Search for the cell housing the specified text and yield its (x, y) center coordinate. 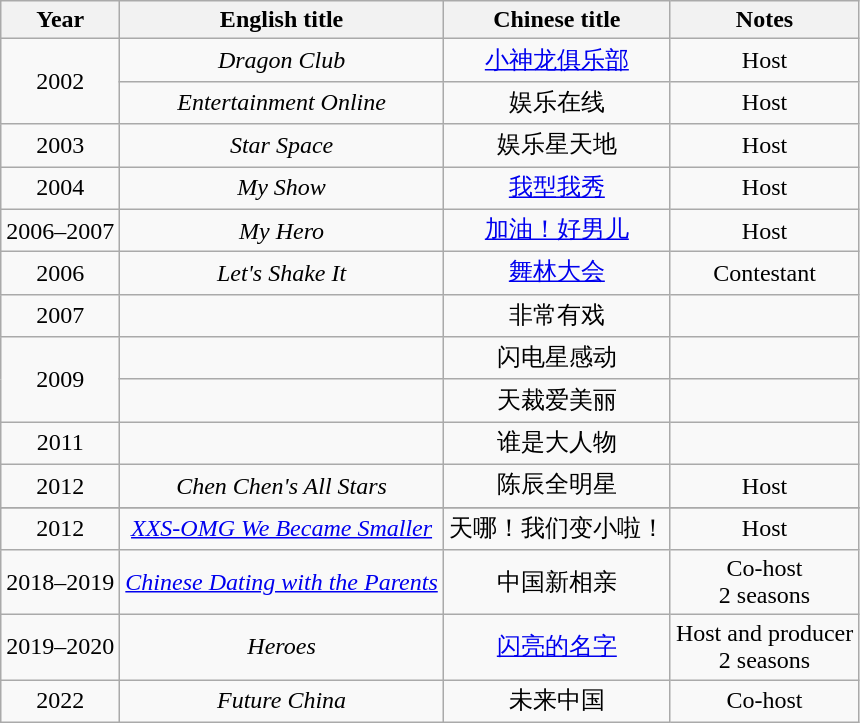
Notes (764, 20)
我型我秀 (556, 188)
谁是大人物 (556, 444)
Chinese Dating with the Parents (282, 582)
Co-host2 seasons (764, 582)
未来中国 (556, 702)
娱乐星天地 (556, 146)
2006 (60, 274)
2002 (60, 82)
天哪！我们变小啦！ (556, 528)
Chinese title (556, 20)
Host and producer2 seasons (764, 648)
非常有戏 (556, 316)
2011 (60, 444)
舞林大会 (556, 274)
My Hero (282, 230)
加油！好男儿 (556, 230)
闪亮的名字 (556, 648)
Year (60, 20)
娱乐在线 (556, 102)
2007 (60, 316)
2003 (60, 146)
2019–2020 (60, 648)
Let's Shake It (282, 274)
中国新相亲 (556, 582)
Entertainment Online (282, 102)
Future China (282, 702)
Co-host (764, 702)
天裁爱美丽 (556, 400)
小神龙俱乐部 (556, 60)
2022 (60, 702)
Contestant (764, 274)
Chen Chen's All Stars (282, 486)
Heroes (282, 648)
陈辰全明星 (556, 486)
2006–2007 (60, 230)
English title (282, 20)
XXS-OMG We Became Smaller (282, 528)
My Show (282, 188)
2004 (60, 188)
2018–2019 (60, 582)
闪电星感动 (556, 358)
Star Space (282, 146)
Dragon Club (282, 60)
2009 (60, 380)
